Detect which cell encompasses the target text, then output its [x, y] center coordinate. 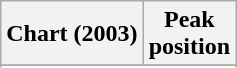
Peakposition [189, 34]
Chart (2003) [72, 34]
